Determine the [X, Y] coordinate at the center of the cell enclosing the given text.  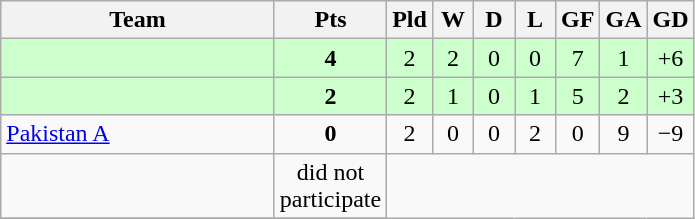
+6 [670, 58]
did not participate [330, 186]
+3 [670, 96]
W [452, 20]
Team [138, 20]
L [536, 20]
GD [670, 20]
Pakistan A [138, 134]
7 [578, 58]
Pld [410, 20]
D [494, 20]
9 [624, 134]
5 [578, 96]
4 [330, 58]
GF [578, 20]
GA [624, 20]
Pts [330, 20]
−9 [670, 134]
